Detect which cell encompasses the target text, then output its (x, y) center coordinate. 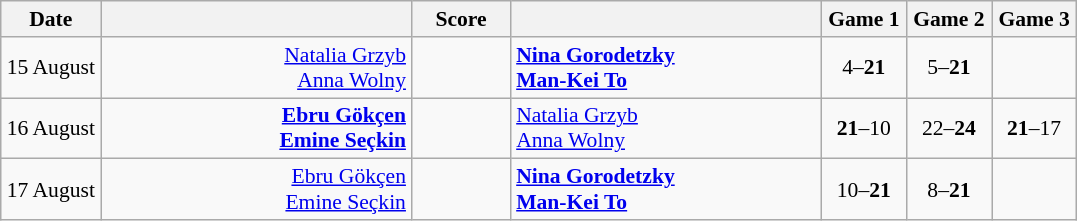
Date (51, 19)
17 August (51, 190)
5–21 (948, 68)
4–21 (864, 68)
21–17 (1034, 128)
Score (461, 19)
8–21 (948, 190)
21–10 (864, 128)
15 August (51, 68)
Game 3 (1034, 19)
Game 1 (864, 19)
10–21 (864, 190)
16 August (51, 128)
22–24 (948, 128)
Game 2 (948, 19)
